Locate the cell with the specified text and output its (X, Y) center coordinate. 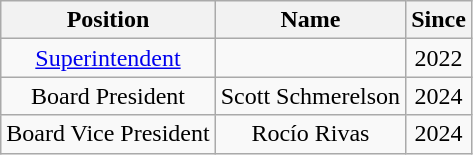
Name (310, 20)
Scott Schmerelson (310, 96)
Superintendent (108, 58)
Since (439, 20)
Board President (108, 96)
Board Vice President (108, 134)
Position (108, 20)
2022 (439, 58)
Rocío Rivas (310, 134)
